Extract the (X, Y) coordinate from the center of the cell holding the provided text.  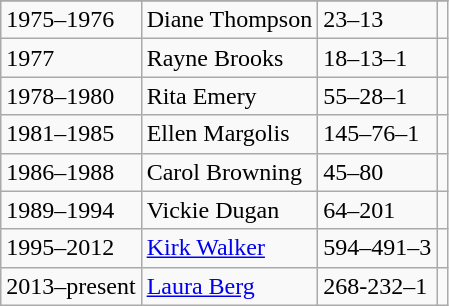
1981–1985 (71, 134)
18–13–1 (378, 58)
2013–present (71, 286)
Rita Emery (230, 96)
64–201 (378, 210)
55–28–1 (378, 96)
1986–1988 (71, 172)
Diane Thompson (230, 20)
268-232–1 (378, 286)
1975–1976 (71, 20)
Carol Browning (230, 172)
Vickie Dugan (230, 210)
1989–1994 (71, 210)
Rayne Brooks (230, 58)
1995–2012 (71, 248)
Kirk Walker (230, 248)
45–80 (378, 172)
1978–1980 (71, 96)
1977 (71, 58)
Laura Berg (230, 286)
23–13 (378, 20)
145–76–1 (378, 134)
594–491–3 (378, 248)
Ellen Margolis (230, 134)
